Locate the cell with the specified text and output its (X, Y) center coordinate. 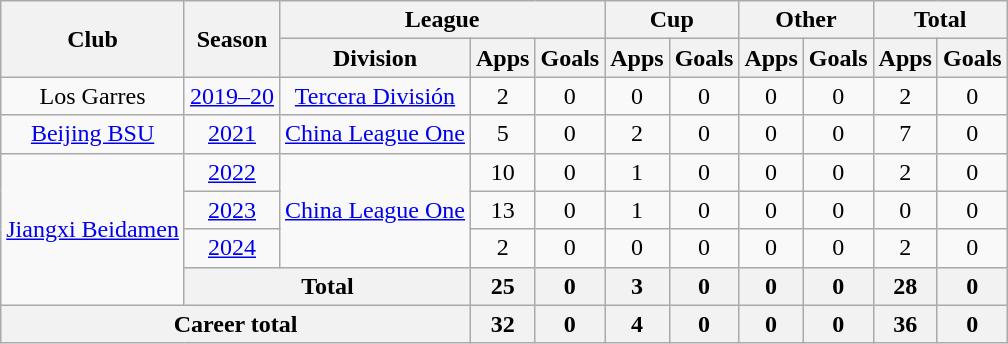
2022 (232, 172)
Other (806, 20)
5 (503, 134)
Los Garres (93, 96)
2023 (232, 210)
Tercera División (376, 96)
2021 (232, 134)
Division (376, 58)
36 (905, 324)
Cup (672, 20)
Jiangxi Beidamen (93, 229)
10 (503, 172)
Season (232, 39)
3 (637, 286)
League (442, 20)
2019–20 (232, 96)
13 (503, 210)
2024 (232, 248)
Club (93, 39)
7 (905, 134)
28 (905, 286)
32 (503, 324)
4 (637, 324)
Career total (236, 324)
25 (503, 286)
Beijing BSU (93, 134)
